For the text-containing cell, return its midpoint in [x, y] coordinate format. 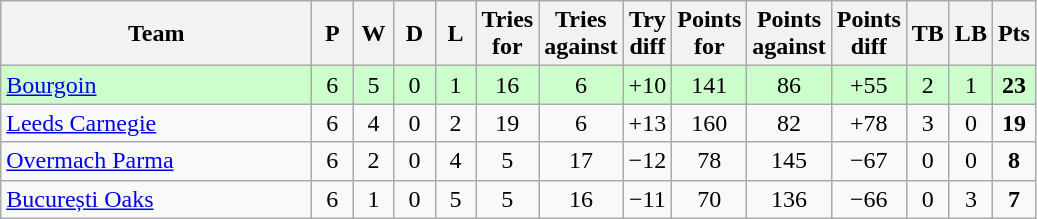
145 [789, 161]
+13 [648, 123]
86 [789, 85]
Tries for [508, 34]
Points diff [868, 34]
+55 [868, 85]
Overmach Parma [156, 161]
Points for [710, 34]
7 [1014, 199]
București Oaks [156, 199]
Pts [1014, 34]
17 [581, 161]
Points against [789, 34]
−11 [648, 199]
160 [710, 123]
−67 [868, 161]
141 [710, 85]
82 [789, 123]
−66 [868, 199]
W [374, 34]
+78 [868, 123]
Team [156, 34]
8 [1014, 161]
+10 [648, 85]
23 [1014, 85]
Bourgoin [156, 85]
P [332, 34]
TB [928, 34]
136 [789, 199]
Leeds Carnegie [156, 123]
Tries against [581, 34]
−12 [648, 161]
70 [710, 199]
LB [970, 34]
78 [710, 161]
Try diff [648, 34]
D [414, 34]
L [456, 34]
